Output the [x, y] coordinate of the center of the cell containing the given text.  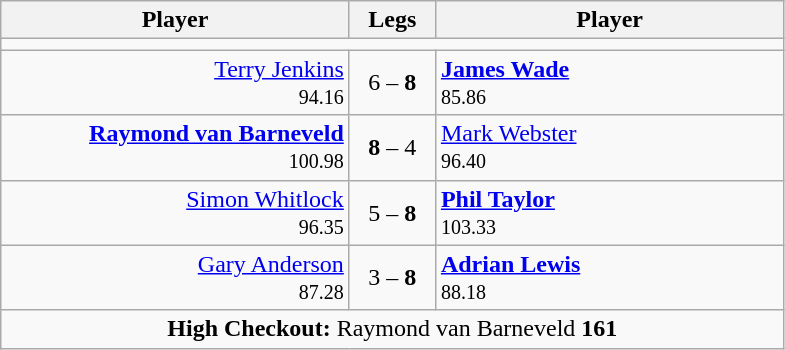
James Wade 85.86 [610, 82]
3 – 8 [392, 278]
Simon Whitlock 96.35 [176, 212]
High Checkout: Raymond van Barneveld 161 [392, 329]
8 – 4 [392, 148]
Raymond van Barneveld 100.98 [176, 148]
6 – 8 [392, 82]
Mark Webster 96.40 [610, 148]
Gary Anderson 87.28 [176, 278]
Legs [392, 20]
Terry Jenkins 94.16 [176, 82]
5 – 8 [392, 212]
Adrian Lewis 88.18 [610, 278]
Phil Taylor 103.33 [610, 212]
